Return [x, y] of the center of cell containing provided text 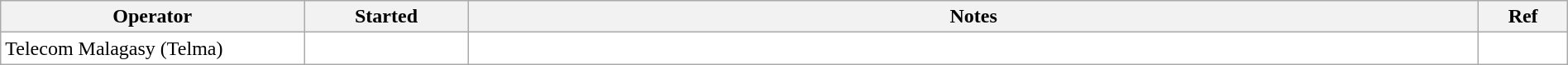
Operator [152, 17]
Telecom Malagasy (Telma) [152, 48]
Started [386, 17]
Notes [973, 17]
Ref [1523, 17]
